Extract the [X, Y] coordinate from the center of the cell holding the provided text.  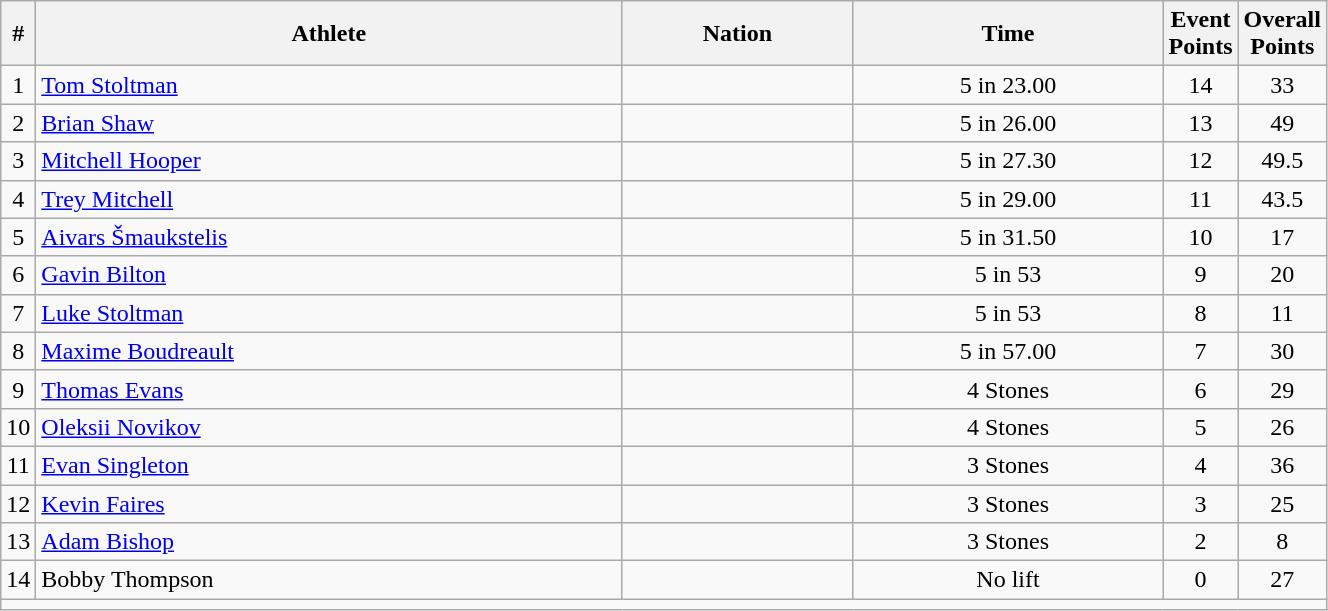
5 in 26.00 [1008, 123]
5 in 23.00 [1008, 85]
0 [1200, 580]
Overall Points [1282, 34]
49 [1282, 123]
Thomas Evans [329, 389]
Aivars Šmaukstelis [329, 237]
Event Points [1200, 34]
33 [1282, 85]
Kevin Faires [329, 503]
29 [1282, 389]
5 in 57.00 [1008, 351]
Luke Stoltman [329, 313]
36 [1282, 465]
Maxime Boudreault [329, 351]
5 in 27.30 [1008, 161]
17 [1282, 237]
43.5 [1282, 199]
Trey Mitchell [329, 199]
Evan Singleton [329, 465]
Bobby Thompson [329, 580]
Mitchell Hooper [329, 161]
Adam Bishop [329, 542]
Gavin Bilton [329, 275]
No lift [1008, 580]
5 in 31.50 [1008, 237]
27 [1282, 580]
Nation [738, 34]
1 [18, 85]
Brian Shaw [329, 123]
Oleksii Novikov [329, 427]
26 [1282, 427]
Time [1008, 34]
25 [1282, 503]
5 in 29.00 [1008, 199]
20 [1282, 275]
30 [1282, 351]
Athlete [329, 34]
49.5 [1282, 161]
# [18, 34]
Tom Stoltman [329, 85]
